Return the [X, Y] coordinate for the center point of the cell that contains the specified text.  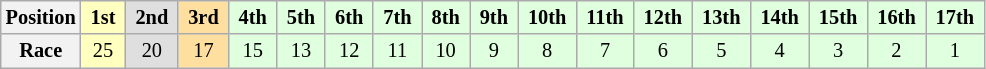
1 [955, 51]
2 [896, 51]
6th [349, 17]
20 [152, 51]
12th [663, 17]
8 [547, 51]
17th [955, 17]
17 [203, 51]
5 [721, 51]
10th [547, 17]
9th [494, 17]
5th [301, 17]
9 [494, 51]
1st [104, 17]
7 [604, 51]
13 [301, 51]
8th [446, 17]
11 [397, 51]
11th [604, 17]
15th [838, 17]
Race [41, 51]
3rd [203, 17]
13th [721, 17]
12 [349, 51]
16th [896, 17]
4th [253, 17]
3 [838, 51]
10 [446, 51]
2nd [152, 17]
14th [779, 17]
25 [104, 51]
4 [779, 51]
Position [41, 17]
7th [397, 17]
15 [253, 51]
6 [663, 51]
